Extract the (x, y) coordinate from the center of the cell holding the provided text.  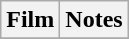
Film (30, 20)
Notes (94, 20)
